Pinpoint the cell where the given text exists, returning its (X, Y) midpoint coordinate. 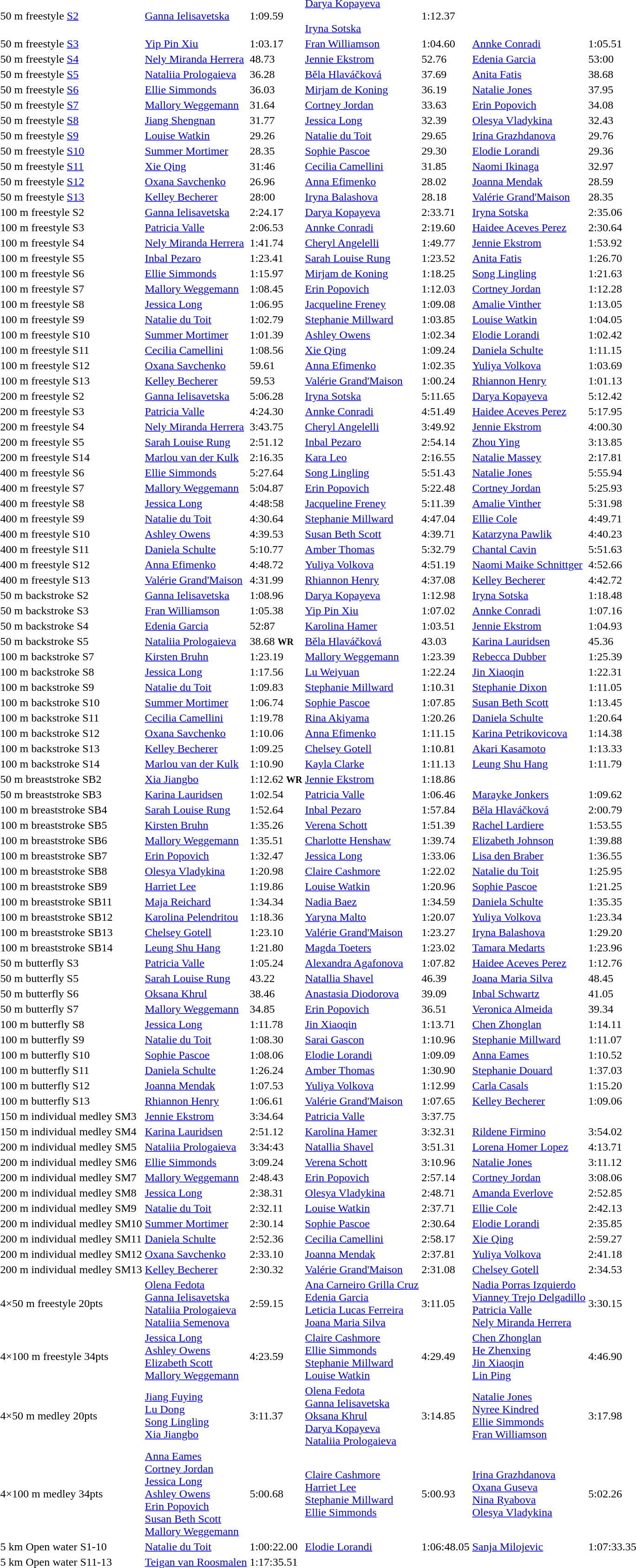
Sarai Gascon (362, 1040)
2:48.43 (276, 1178)
31:46 (276, 166)
1:08.96 (276, 595)
Charlotte Henshaw (362, 840)
1:12.62 WR (276, 779)
1:22.24 (446, 672)
1:08.30 (276, 1040)
1:34.59 (446, 902)
Anna EamesCortney JordanJessica LongAshley OwensErin PopovichSusan Beth ScottMallory Weggemann (196, 1494)
Ana Carneiro Grilla CruzEdenia GarciaLeticia Lucas FerreiraJoana Maria Silva (362, 1304)
Maja Reichard (196, 902)
4:48.72 (276, 565)
48.73 (276, 59)
Joana Maria Silva (529, 978)
1:57.84 (446, 810)
46.39 (446, 978)
3:51.31 (446, 1147)
2:16.55 (446, 457)
1:23.02 (446, 948)
1:02.54 (276, 794)
36.19 (446, 90)
Inbal Schwartz (529, 994)
1:32.47 (276, 856)
Chen ZhonglanHe ZhenxingJin XiaoqinLin Ping (529, 1357)
33.63 (446, 105)
Akari Kasamoto (529, 748)
1:10.06 (276, 733)
1:23.39 (446, 657)
Jessica LongAshley OwensElizabeth ScottMallory Weggemann (196, 1357)
1:06:48.05 (446, 1547)
1:05.24 (276, 963)
2:57.14 (446, 1178)
1:18.36 (276, 917)
1:15.97 (276, 273)
3:34:43 (276, 1147)
1:02.79 (276, 319)
2:38.31 (276, 1193)
5:51.43 (446, 473)
1:05.38 (276, 611)
5:00.93 (446, 1494)
31.85 (446, 166)
Katarzyna Pawlik (529, 534)
1:10.81 (446, 748)
Veronica Almeida (529, 1009)
28:00 (276, 197)
4:51.19 (446, 565)
59.53 (276, 381)
1:30.90 (446, 1070)
1:02.35 (446, 365)
Nadia Baez (362, 902)
43.22 (276, 978)
1:23.10 (276, 932)
2:59.15 (276, 1304)
Claire Cashmore (362, 871)
1:08.06 (276, 1055)
2:37.81 (446, 1254)
39.09 (446, 994)
Tamara Medarts (529, 948)
5:04.87 (276, 488)
32.39 (446, 120)
4:29.49 (446, 1357)
Naomi Maike Schnittger (529, 565)
1:26.24 (276, 1070)
Naomi Ikinaga (529, 166)
2:37.71 (446, 1208)
1:10.31 (446, 687)
1:06.46 (446, 794)
1:51.39 (446, 825)
Marayke Jonkers (529, 794)
1:19.86 (276, 886)
Irina GrazhdanovaOxana GusevaNina RyabovaOlesya Vladykina (529, 1494)
Claire CashmoreHarriet LeeStephanie MillwardEllie Simmonds (362, 1494)
5:32.79 (446, 549)
2:58.17 (446, 1239)
1:10.96 (446, 1040)
3:34.64 (276, 1116)
5:00.68 (276, 1494)
1:09.25 (276, 748)
2:19.60 (446, 228)
Natalie JonesNyree KindredEllie SimmondsFran Williamson (529, 1416)
28.18 (446, 197)
Sanja Milojevic (529, 1547)
Lisa den Braber (529, 856)
1:03.85 (446, 319)
3:49.92 (446, 427)
1:06.95 (276, 304)
Elizabeth Johnson (529, 840)
2:52.36 (276, 1239)
Olena FedotaGanna IelisavetskaNataliia PrologaievaNataliia Semenova (196, 1304)
1:23.52 (446, 258)
1:03.17 (276, 44)
Magda Toeters (362, 948)
4:39.53 (276, 534)
52.76 (446, 59)
1:49.77 (446, 243)
2:54.14 (446, 442)
3:10.96 (446, 1162)
Rachel Lardiere (529, 825)
1:09.24 (446, 350)
29.65 (446, 136)
2:33.71 (446, 212)
28.35 (276, 151)
1:06.61 (276, 1101)
1:18.86 (446, 779)
43.03 (446, 641)
5:11.65 (446, 396)
Stephanie Douard (529, 1070)
Jiang FuyingLu DongSong LinglingXia Jiangbo (196, 1416)
1:03.51 (446, 626)
2:24.17 (276, 212)
Stephanie Dixon (529, 687)
36.51 (446, 1009)
1:07.65 (446, 1101)
Irina Grazhdanova (529, 136)
Kara Leo (362, 457)
1:08.56 (276, 350)
5:22.48 (446, 488)
3:09.24 (276, 1162)
1:00.24 (446, 381)
3:43.75 (276, 427)
36.03 (276, 90)
3:32.31 (446, 1132)
28.02 (446, 182)
1:33.06 (446, 856)
3:11.05 (446, 1304)
2:32.11 (276, 1208)
Natalie Massey (529, 457)
Yaryna Malto (362, 917)
Nadia Porras IzquierdoVianney Trejo DelgadilloPatricia ValleNely Miranda Herrera (529, 1304)
5:11.39 (446, 503)
4:39.71 (446, 534)
Jiang Shengnan (196, 120)
29.30 (446, 151)
Lu Weiyuan (362, 672)
2:30.64 (446, 1223)
Rina Akiyama (362, 718)
4:23.59 (276, 1357)
Anna Eames (529, 1055)
Olena FedotaGanna IelisavetskaOksana KhrulDarya KopayevaNataliia Prologaieva (362, 1416)
4:30.64 (276, 519)
Rebecca Dubber (529, 657)
Oksana Khrul (196, 994)
1:23.19 (276, 657)
1:11.78 (276, 1024)
3:11.37 (276, 1416)
1:08.45 (276, 289)
4:24.30 (276, 411)
2:30.14 (276, 1223)
59.61 (276, 365)
1:07.85 (446, 703)
Anastasia Diodorova (362, 994)
Lorena Homer Lopez (529, 1147)
38.68 WR (276, 641)
1:52.64 (276, 810)
38.46 (276, 994)
2:48.71 (446, 1193)
1:23.41 (276, 258)
Chantal Cavin (529, 549)
1:20.98 (276, 871)
Karina Petrikovicova (529, 733)
1:35.51 (276, 840)
1:21.80 (276, 948)
1:01.39 (276, 335)
Amanda Everlove (529, 1193)
1:07.53 (276, 1086)
1:39.74 (446, 840)
1:11.15 (446, 733)
Claire CashmoreEllie SimmondsStephanie MillwardLouise Watkin (362, 1357)
2:30.32 (276, 1269)
Chen Zhonglan (529, 1024)
1:35.26 (276, 825)
1:22.02 (446, 871)
2:33.10 (276, 1254)
1:07.02 (446, 611)
34.85 (276, 1009)
1:12.98 (446, 595)
1:41.74 (276, 243)
2:16.35 (276, 457)
1:20.07 (446, 917)
1:10.90 (276, 764)
37.69 (446, 74)
1:06.74 (276, 703)
1:09.09 (446, 1055)
2:31.08 (446, 1269)
4:31.99 (276, 580)
29.26 (276, 136)
3:14.85 (446, 1416)
Karolina Pelendritou (196, 917)
1:02.34 (446, 335)
1:09.83 (276, 687)
4:37.08 (446, 580)
1:34.34 (276, 902)
4:51.49 (446, 411)
1:07.82 (446, 963)
1:18.25 (446, 273)
Harriet Lee (196, 886)
1:04.60 (446, 44)
1:19.78 (276, 718)
5:27.64 (276, 473)
1:00:22.00 (276, 1547)
52:87 (276, 626)
3:37.75 (446, 1116)
31.64 (276, 105)
1:12.99 (446, 1086)
2:06.53 (276, 228)
1:17.56 (276, 672)
1:20.26 (446, 718)
4:47.04 (446, 519)
1:23.27 (446, 932)
Rildene Firmino (529, 1132)
Xia Jiangbo (196, 779)
5:06.28 (276, 396)
1:20.96 (446, 886)
1:13.71 (446, 1024)
1:12.03 (446, 289)
Alexandra Agafonova (362, 963)
26.96 (276, 182)
36.28 (276, 74)
Zhou Ying (529, 442)
31.77 (276, 120)
1:11.13 (446, 764)
4:48:58 (276, 503)
Kayla Clarke (362, 764)
1:09.08 (446, 304)
Carla Casals (529, 1086)
5:10.77 (276, 549)
